Output the [x, y] coordinate of the center of the cell containing the given text.  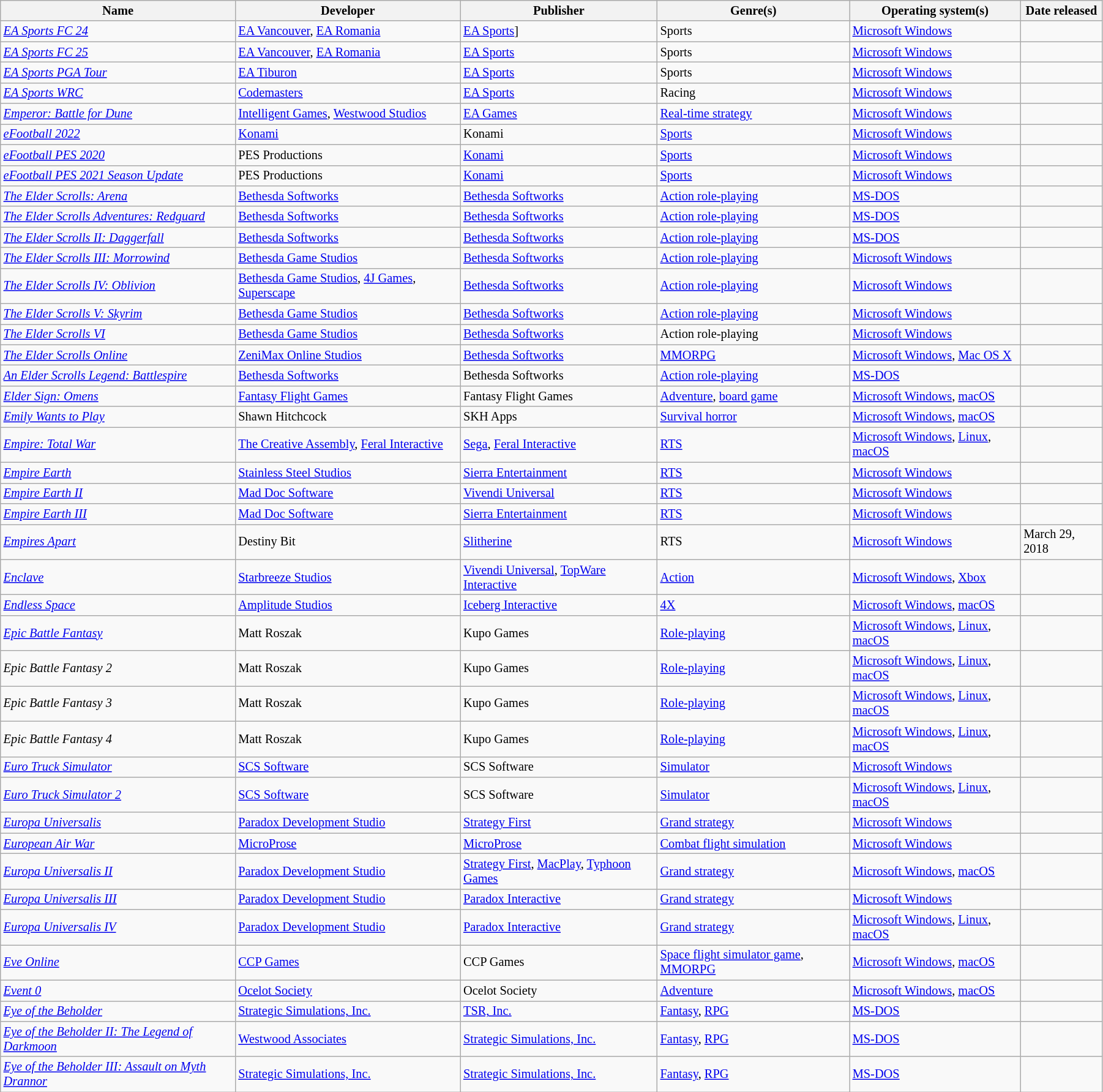
The Creative Assembly, Feral Interactive [348, 444]
Europa Universalis [118, 823]
Starbreeze Studios [348, 577]
The Elder Scrolls V: Skyrim [118, 314]
Microsoft Windows, Xbox [935, 577]
Eye of the Beholder II: The Legend of Darkmoon [118, 1039]
eFootball PES 2020 [118, 155]
eFootball PES 2021 Season Update [118, 176]
European Air War [118, 843]
Space flight simulator game, MMORPG [753, 962]
Epic Battle Fantasy [118, 633]
Iceberg Interactive [559, 605]
Shawn Hitchcock [348, 417]
Survival horror [753, 417]
Sega, Feral Interactive [559, 444]
Empire Earth [118, 473]
EA Sports FC 24 [118, 31]
Endless Space [118, 605]
Westwood Associates [348, 1039]
Stainless Steel Studios [348, 473]
Adventure [753, 990]
EA Sports FC 25 [118, 52]
Euro Truck Simulator [118, 767]
Intelligent Games, Westwood Studios [348, 114]
Vivendi Universal, TopWare Interactive [559, 577]
Developer [348, 10]
Epic Battle Fantasy 4 [118, 739]
Vivendi Universal [559, 493]
An Elder Scrolls Legend: Battlespire [118, 375]
Europa Universalis II [118, 871]
The Elder Scrolls III: Morrowind [118, 258]
ZeniMax Online Studios [348, 355]
EA Games [559, 114]
Strategy First [559, 823]
Eve Online [118, 962]
Empire: Total War [118, 444]
EA Sports] [559, 31]
Amplitude Studios [348, 605]
The Elder Scrolls II: Daggerfall [118, 237]
Emily Wants to Play [118, 417]
Eye of the Beholder [118, 1011]
Genre(s) [753, 10]
SKH Apps [559, 417]
Racing [753, 93]
The Elder Scrolls Adventures: Redguard [118, 217]
Europa Universalis III [118, 899]
Combat flight simulation [753, 843]
EA Sports PGA Tour [118, 72]
Name [118, 10]
Event 0 [118, 990]
Euro Truck Simulator 2 [118, 795]
The Elder Scrolls: Arena [118, 196]
MMORPG [753, 355]
Empire Earth III [118, 514]
Empires Apart [118, 542]
Bethesda Game Studios, 4J Games, Superscape [348, 286]
EA Sports WRC [118, 93]
Codemasters [348, 93]
Operating system(s) [935, 10]
Action [753, 577]
Slitherine [559, 542]
The Elder Scrolls Online [118, 355]
Enclave [118, 577]
eFootball 2022 [118, 134]
Europa Universalis IV [118, 927]
Epic Battle Fantasy 2 [118, 668]
TSR, Inc. [559, 1011]
Eye of the Beholder III: Assault on Myth Drannor [118, 1074]
March 29, 2018 [1061, 542]
Microsoft Windows, Mac OS X [935, 355]
Destiny Bit [348, 542]
Date released [1061, 10]
Strategy First, MacPlay, Typhoon Games [559, 871]
Epic Battle Fantasy 3 [118, 703]
The Elder Scrolls VI [118, 334]
Elder Sign: Omens [118, 396]
Real-time strategy [753, 114]
4X [753, 605]
Emperor: Battle for Dune [118, 114]
Empire Earth II [118, 493]
Publisher [559, 10]
Adventure, board game [753, 396]
The Elder Scrolls IV: Oblivion [118, 286]
EA Tiburon [348, 72]
